Identify which cell holds the provided text, then report its [x, y] central coordinate. 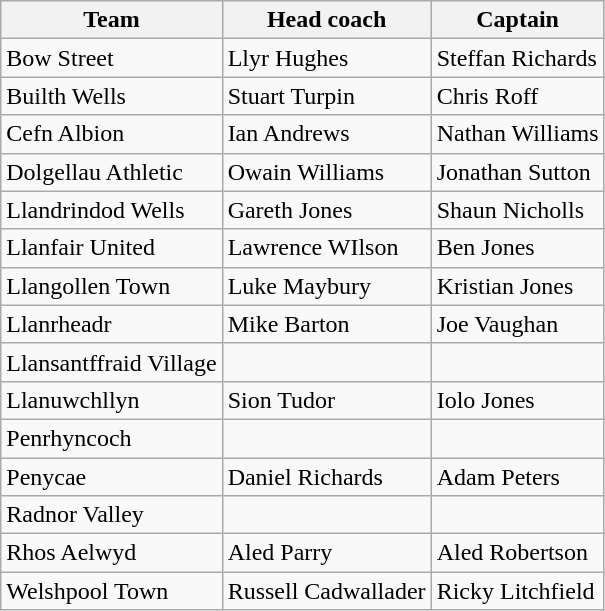
Captain [518, 20]
Penrhyncoch [112, 438]
Penycae [112, 477]
Sion Tudor [326, 400]
Owain Williams [326, 172]
Llansantffraid Village [112, 362]
Daniel Richards [326, 477]
Jonathan Sutton [518, 172]
Mike Barton [326, 324]
Llanuwchllyn [112, 400]
Team [112, 20]
Adam Peters [518, 477]
Ricky Litchfield [518, 591]
Lawrence WIlson [326, 248]
Russell Cadwallader [326, 591]
Llanrheadr [112, 324]
Kristian Jones [518, 286]
Llandrindod Wells [112, 210]
Rhos Aelwyd [112, 553]
Ben Jones [518, 248]
Joe Vaughan [518, 324]
Iolo Jones [518, 400]
Shaun Nicholls [518, 210]
Stuart Turpin [326, 96]
Welshpool Town [112, 591]
Llyr Hughes [326, 58]
Luke Maybury [326, 286]
Head coach [326, 20]
Aled Parry [326, 553]
Cefn Albion [112, 134]
Aled Robertson [518, 553]
Llanfair United [112, 248]
Nathan Williams [518, 134]
Chris Roff [518, 96]
Gareth Jones [326, 210]
Llangollen Town [112, 286]
Builth Wells [112, 96]
Ian Andrews [326, 134]
Radnor Valley [112, 515]
Dolgellau Athletic [112, 172]
Bow Street [112, 58]
Steffan Richards [518, 58]
